Pinpoint the cell where the given text exists, returning its [x, y] midpoint coordinate. 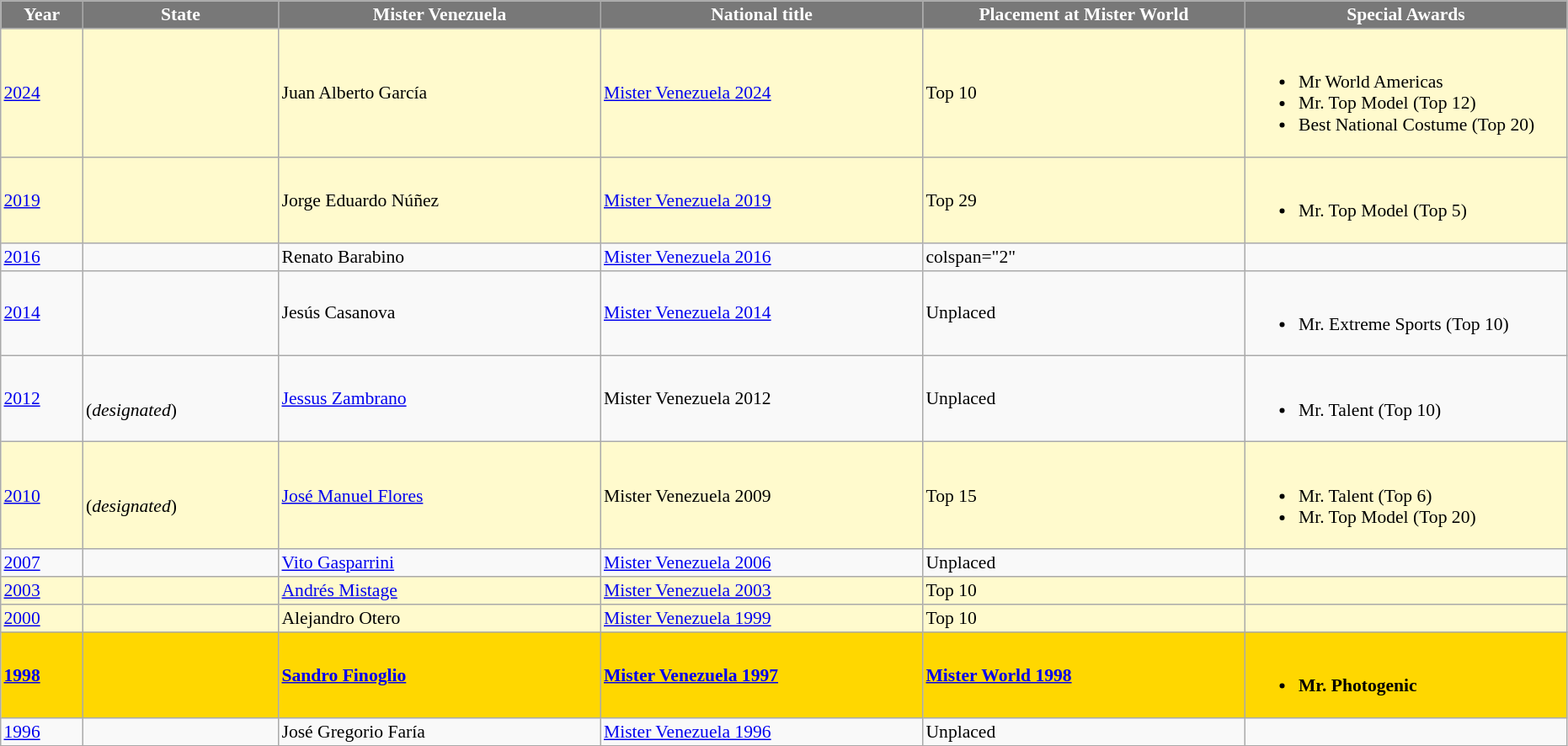
Mister Venezuela [440, 15]
Top 15 [1084, 495]
Mister Venezuela 1996 [761, 731]
Mister Venezuela 2016 [761, 256]
2016 [42, 256]
Andrés Mistage [440, 591]
Mister World 1998 [1084, 675]
2019 [42, 200]
2010 [42, 495]
Mister Venezuela 2003 [761, 591]
2024 [42, 93]
Mister Venezuela 2024 [761, 93]
Mister Venezuela 2014 [761, 313]
Special Awards [1405, 15]
2003 [42, 591]
José Gregorio Faría [440, 731]
Mr. Talent (Top 10) [1405, 399]
2007 [42, 562]
Vito Gasparrini [440, 562]
Top 29 [1084, 200]
2012 [42, 399]
Placement at Mister World [1084, 15]
Mister Venezuela 1997 [761, 675]
Mister Venezuela 1999 [761, 618]
1996 [42, 731]
Juan Alberto García [440, 93]
Mister Venezuela 2009 [761, 495]
Renato Barabino [440, 256]
Mister Venezuela 2019 [761, 200]
Jorge Eduardo Núñez [440, 200]
Sandro Finoglio [440, 675]
Mr. Extreme Sports (Top 10) [1405, 313]
State [180, 15]
Year [42, 15]
Mr. Top Model (Top 5) [1405, 200]
National title [761, 15]
Jesús Casanova [440, 313]
2000 [42, 618]
1998 [42, 675]
Mr. Photogenic [1405, 675]
José Manuel Flores [440, 495]
2014 [42, 313]
Jessus Zambrano [440, 399]
Mister Venezuela 2006 [761, 562]
Mr World AmericasMr. Top Model (Top 12)Best National Costume (Top 20) [1405, 93]
Mr. Talent (Top 6)Mr. Top Model (Top 20) [1405, 495]
colspan="2" [1084, 256]
Alejandro Otero [440, 618]
Mister Venezuela 2012 [761, 399]
